Identify which cell holds the provided text, then report its (X, Y) central coordinate. 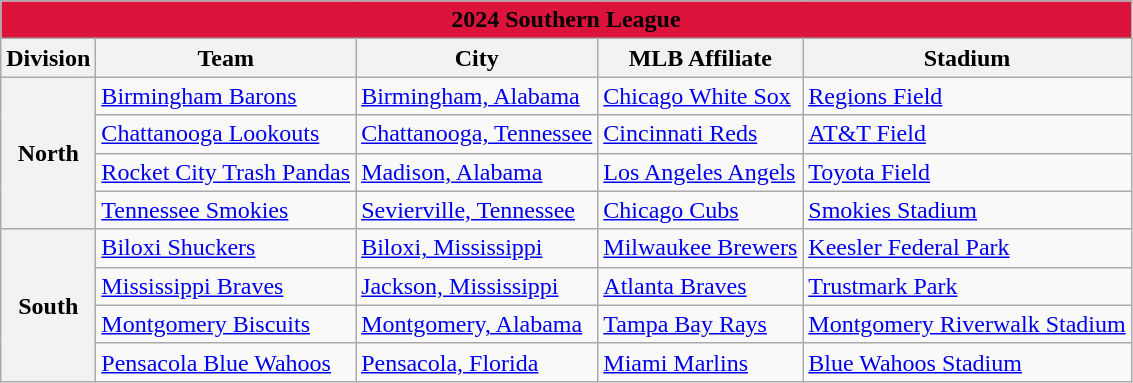
Atlanta Braves (700, 286)
Montgomery Riverwalk Stadium (967, 324)
Smokies Stadium (967, 210)
Regions Field (967, 96)
Keesler Federal Park (967, 248)
South (48, 305)
Division (48, 58)
Pensacola, Florida (477, 362)
Biloxi, Mississippi (477, 248)
Mississippi Braves (226, 286)
Chattanooga Lookouts (226, 134)
Montgomery Biscuits (226, 324)
Chicago White Sox (700, 96)
Tennessee Smokies (226, 210)
Trustmark Park (967, 286)
Birmingham, Alabama (477, 96)
Miami Marlins (700, 362)
Team (226, 58)
Jackson, Mississippi (477, 286)
MLB Affiliate (700, 58)
North (48, 153)
2024 Southern League (566, 20)
Pensacola Blue Wahoos (226, 362)
Chicago Cubs (700, 210)
Chattanooga, Tennessee (477, 134)
Blue Wahoos Stadium (967, 362)
Cincinnati Reds (700, 134)
Los Angeles Angels (700, 172)
City (477, 58)
Tampa Bay Rays (700, 324)
Stadium (967, 58)
Montgomery, Alabama (477, 324)
Milwaukee Brewers (700, 248)
Toyota Field (967, 172)
Sevierville, Tennessee (477, 210)
Madison, Alabama (477, 172)
Biloxi Shuckers (226, 248)
Birmingham Barons (226, 96)
Rocket City Trash Pandas (226, 172)
AT&T Field (967, 134)
